Provide the [X, Y] coordinate of the cell's center where the given text is located.  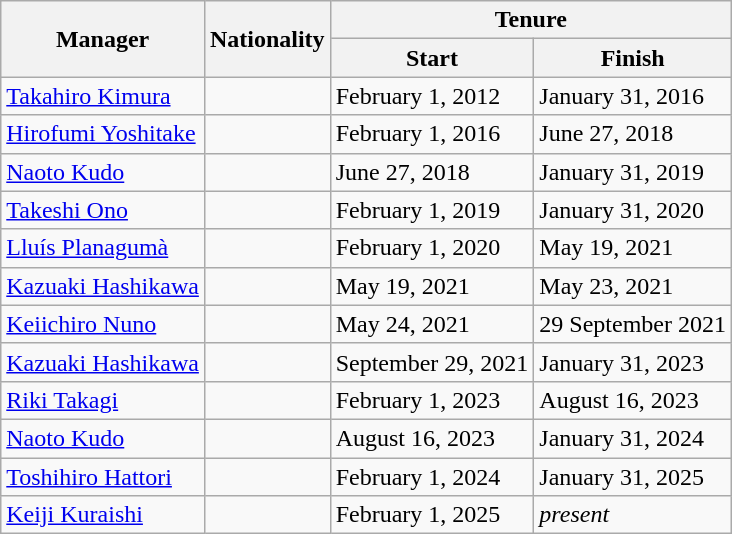
February 1, 2016 [432, 134]
February 1, 2024 [432, 477]
January 31, 2024 [633, 438]
Tenure [530, 20]
February 1, 2025 [432, 515]
February 1, 2020 [432, 248]
Toshihiro Hattori [103, 477]
Nationality [267, 39]
February 1, 2012 [432, 96]
January 31, 2023 [633, 362]
January 31, 2019 [633, 172]
January 31, 2020 [633, 210]
January 31, 2016 [633, 96]
Finish [633, 58]
Start [432, 58]
Riki Takagi [103, 400]
September 29, 2021 [432, 362]
present [633, 515]
Lluís Planagumà [103, 248]
January 31, 2025 [633, 477]
29 September 2021 [633, 324]
Keiichiro Nuno [103, 324]
Takeshi Ono [103, 210]
Keiji Kuraishi [103, 515]
February 1, 2019 [432, 210]
May 24, 2021 [432, 324]
Hirofumi Yoshitake [103, 134]
Manager [103, 39]
February 1, 2023 [432, 400]
May 23, 2021 [633, 286]
Takahiro Kimura [103, 96]
